For the text-containing cell, return its midpoint in [X, Y] coordinate format. 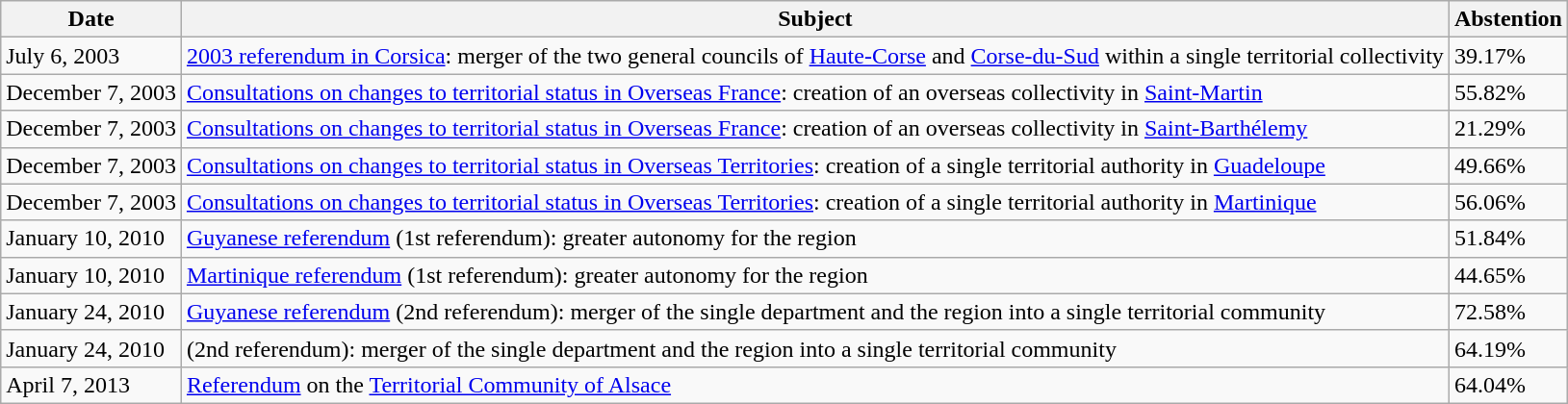
Martinique referendum (1st referendum): greater autonomy for the region [814, 275]
51.84% [1507, 239]
56.06% [1507, 202]
64.04% [1507, 385]
(2nd referendum): merger of the single department and the region into a single territorial community [814, 348]
21.29% [1507, 129]
55.82% [1507, 92]
39.17% [1507, 56]
Date [91, 19]
Consultations on changes to territorial status in Overseas France: creation of an overseas collectivity in Saint-Barthélemy [814, 129]
July 6, 2003 [91, 56]
Consultations on changes to territorial status in Overseas Territories: creation of a single territorial authority in Martinique [814, 202]
April 7, 2013 [91, 385]
72.58% [1507, 312]
Consultations on changes to territorial status in Overseas France: creation of an overseas collectivity in Saint-Martin [814, 92]
Consultations on changes to territorial status in Overseas Territories: creation of a single territorial authority in Guadeloupe [814, 165]
2003 referendum in Corsica: merger of the two general councils of Haute-Corse and Corse-du-Sud within a single territorial collectivity [814, 56]
Referendum on the Territorial Community of Alsace [814, 385]
49.66% [1507, 165]
Guyanese referendum (1st referendum): greater autonomy for the region [814, 239]
44.65% [1507, 275]
64.19% [1507, 348]
Subject [814, 19]
Guyanese referendum (2nd referendum): merger of the single department and the region into a single territorial community [814, 312]
Abstention [1507, 19]
